Return (x, y) of the center of cell containing provided text 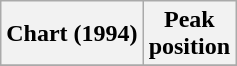
Peakposition (189, 34)
Chart (1994) (72, 34)
